Capture the cell that displays the provided text and extract its [X, Y] central coordinate. 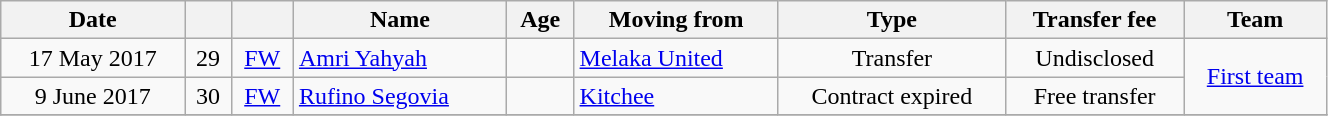
Name [400, 20]
Melaka United [676, 58]
Contract expired [892, 96]
Kitchee [676, 96]
Moving from [676, 20]
Date [93, 20]
9 June 2017 [93, 96]
Transfer [892, 58]
17 May 2017 [93, 58]
Transfer fee [1094, 20]
Amri Yahyah [400, 58]
First team [1256, 77]
Age [541, 20]
Undisclosed [1094, 58]
Team [1256, 20]
Rufino Segovia [400, 96]
Type [892, 20]
29 [208, 58]
30 [208, 96]
Free transfer [1094, 96]
